Detect which cell encompasses the target text, then output its (x, y) center coordinate. 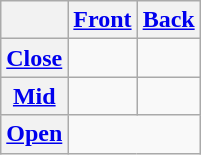
Back (168, 20)
Front (102, 20)
Mid (34, 96)
Close (34, 58)
Open (34, 134)
